From the cell containing the given text, extract its center point as [x, y] coordinate. 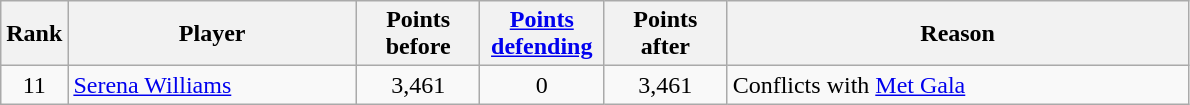
Conflicts with Met Gala [958, 85]
Rank [34, 34]
Points before [418, 34]
Reason [958, 34]
11 [34, 85]
Points after [666, 34]
0 [542, 85]
Points defending [542, 34]
Player [212, 34]
Serena Williams [212, 85]
